Determine the (X, Y) coordinate at the center of the cell enclosing the given text.  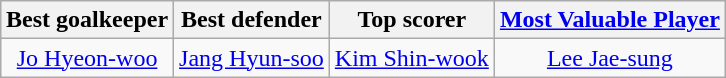
Jang Hyun-soo (252, 58)
Best defender (252, 20)
Best goalkeeper (88, 20)
Jo Hyeon-woo (88, 58)
Lee Jae-sung (610, 58)
Most Valuable Player (610, 20)
Kim Shin-wook (412, 58)
Top scorer (412, 20)
